Pinpoint the cell where the given text exists, returning its [x, y] midpoint coordinate. 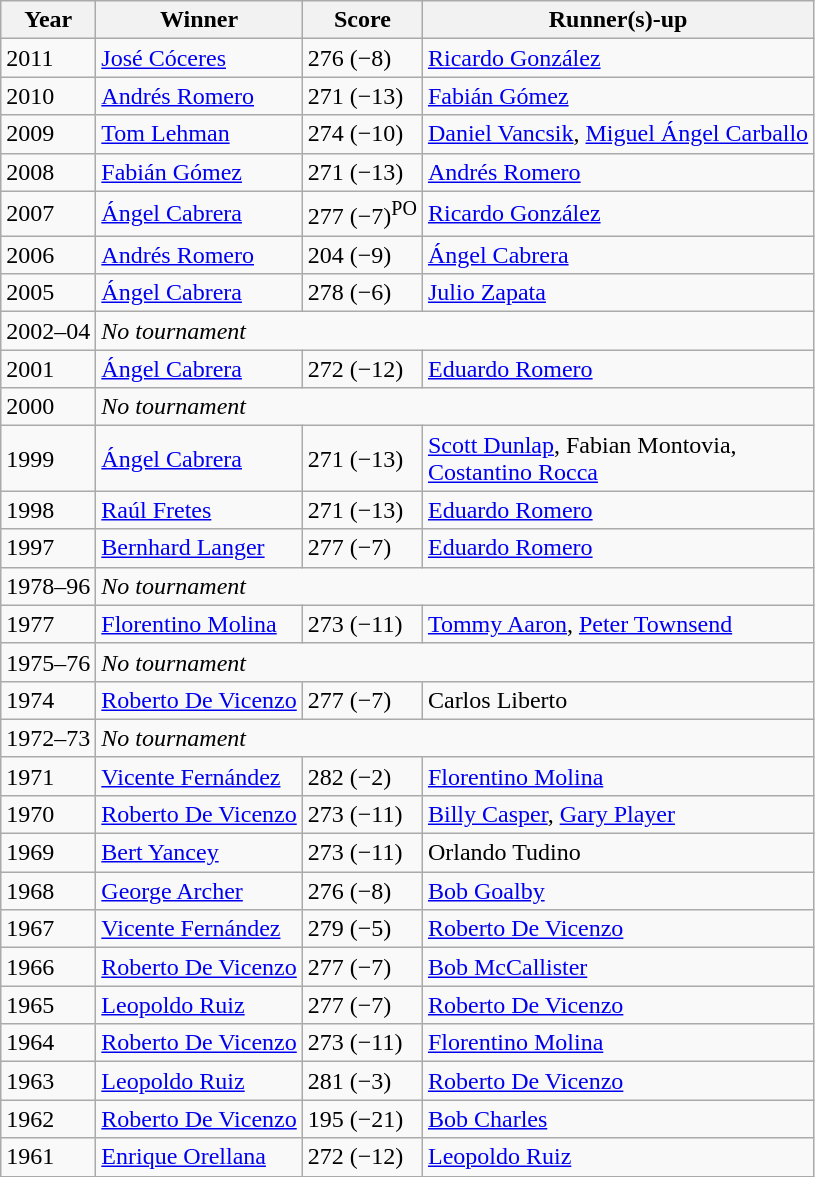
278 (−6) [362, 293]
279 (−5) [362, 929]
Billy Casper, Gary Player [618, 814]
281 (−3) [362, 1081]
1970 [48, 814]
Score [362, 20]
2002–04 [48, 331]
2007 [48, 214]
1974 [48, 700]
195 (−21) [362, 1119]
1999 [48, 458]
Bob Charles [618, 1119]
1969 [48, 853]
Bob Goalby [618, 891]
1997 [48, 548]
1978–96 [48, 586]
Bert Yancey [199, 853]
Bob McCallister [618, 967]
Year [48, 20]
204 (−9) [362, 255]
2005 [48, 293]
2009 [48, 134]
José Cóceres [199, 58]
2011 [48, 58]
1961 [48, 1157]
1965 [48, 1005]
2010 [48, 96]
1998 [48, 510]
Tom Lehman [199, 134]
Runner(s)-up [618, 20]
1963 [48, 1081]
1972–73 [48, 738]
Tommy Aaron, Peter Townsend [618, 624]
Daniel Vancsik, Miguel Ángel Carballo [618, 134]
Raúl Fretes [199, 510]
1962 [48, 1119]
Enrique Orellana [199, 1157]
2001 [48, 369]
George Archer [199, 891]
1977 [48, 624]
2000 [48, 407]
1975–76 [48, 662]
Bernhard Langer [199, 548]
2008 [48, 172]
274 (−10) [362, 134]
282 (−2) [362, 776]
Scott Dunlap, Fabian Montovia, Costantino Rocca [618, 458]
1964 [48, 1043]
2006 [48, 255]
Winner [199, 20]
1968 [48, 891]
277 (−7)PO [362, 214]
Julio Zapata [618, 293]
Carlos Liberto [618, 700]
1967 [48, 929]
Orlando Tudino [618, 853]
1971 [48, 776]
1966 [48, 967]
